Locate the cell with the specified text and output its [X, Y] center coordinate. 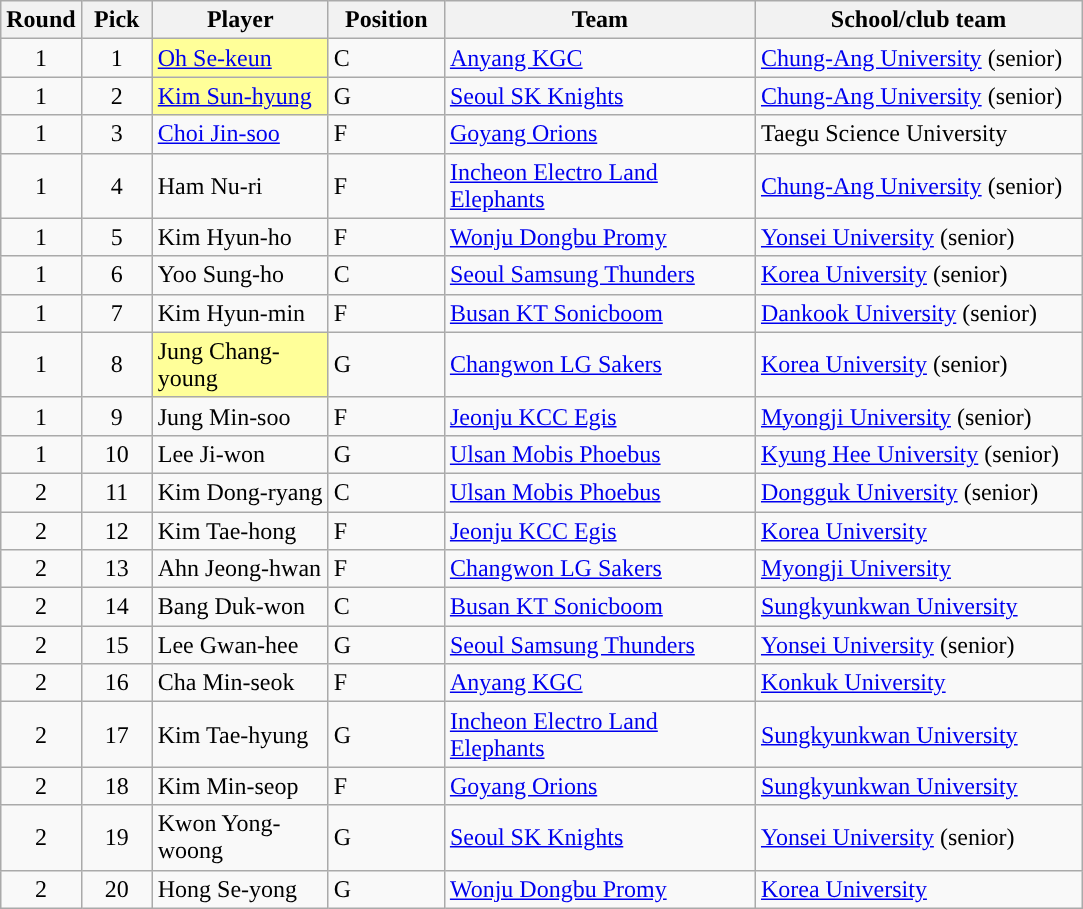
3 [116, 134]
15 [116, 645]
Hong Se-yong [240, 889]
Jung Min-soo [240, 416]
5 [116, 237]
Position [386, 20]
Dankook University (senior) [918, 313]
Round [41, 20]
Kwon Yong-woong [240, 838]
18 [116, 786]
Konkuk University [918, 683]
7 [116, 313]
Ham Nu-ri [240, 186]
Kyung Hee University (senior) [918, 454]
Team [600, 20]
20 [116, 889]
Kim Hyun-ho [240, 237]
Ahn Jeong-hwan [240, 569]
School/club team [918, 20]
Yoo Sung-ho [240, 275]
4 [116, 186]
Kim Min-seop [240, 786]
19 [116, 838]
14 [116, 607]
Dongguk University (senior) [918, 492]
6 [116, 275]
Kim Sun-hyung [240, 96]
Bang Duk-won [240, 607]
11 [116, 492]
12 [116, 531]
Choi Jin-soo [240, 134]
Kim Tae-hyung [240, 734]
Myongji University [918, 569]
9 [116, 416]
10 [116, 454]
13 [116, 569]
16 [116, 683]
Kim Tae-hong [240, 531]
Lee Ji-won [240, 454]
Taegu Science University [918, 134]
Pick [116, 20]
Jung Chang-young [240, 364]
Kim Hyun-min [240, 313]
Player [240, 20]
Oh Se-keun [240, 58]
Kim Dong-ryang [240, 492]
Myongji University (senior) [918, 416]
8 [116, 364]
Cha Min-seok [240, 683]
17 [116, 734]
Lee Gwan-hee [240, 645]
